Capture the cell that displays the provided text and extract its [x, y] central coordinate. 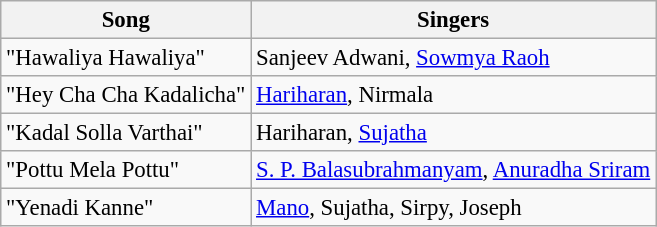
"Pottu Mela Pottu" [126, 170]
Song [126, 20]
"Yenadi Kanne" [126, 208]
"Hey Cha Cha Kadalicha" [126, 95]
S. P. Balasubrahmanyam, Anuradha Sriram [454, 170]
Hariharan, Nirmala [454, 95]
Mano, Sujatha, Sirpy, Joseph [454, 208]
Sanjeev Adwani, Sowmya Raoh [454, 58]
Hariharan, Sujatha [454, 133]
Singers [454, 20]
"Kadal Solla Varthai" [126, 133]
"Hawaliya Hawaliya" [126, 58]
